Return the (x, y) coordinate for the center point of the cell that contains the specified text.  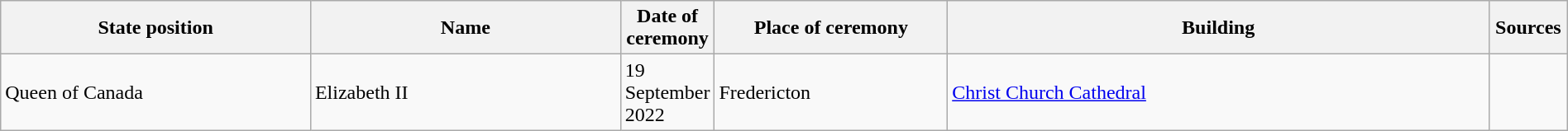
Fredericton (831, 92)
State position (155, 28)
Date of ceremony (667, 28)
Sources (1528, 28)
Elizabeth II (465, 92)
Queen of Canada (155, 92)
Christ Church Cathedral (1219, 92)
19 September 2022 (667, 92)
Name (465, 28)
Building (1219, 28)
Place of ceremony (831, 28)
